Search for the cell housing the specified text and yield its [x, y] center coordinate. 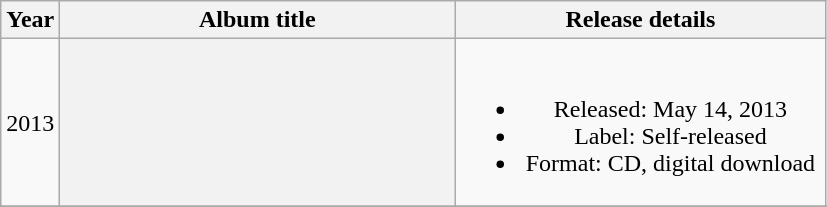
Year [30, 20]
Released: May 14, 2013Label: Self-releasedFormat: CD, digital download [640, 122]
Release details [640, 20]
Album title [258, 20]
2013 [30, 122]
